Pinpoint the cell where the given text exists, returning its [x, y] midpoint coordinate. 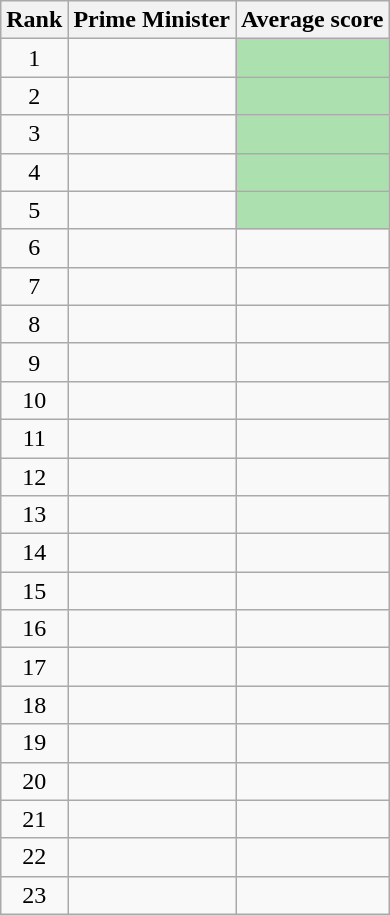
10 [34, 400]
12 [34, 477]
15 [34, 591]
9 [34, 362]
13 [34, 515]
17 [34, 667]
Prime Minister [152, 20]
22 [34, 857]
18 [34, 705]
4 [34, 172]
2 [34, 96]
5 [34, 210]
14 [34, 553]
21 [34, 819]
3 [34, 134]
16 [34, 629]
8 [34, 324]
Rank [34, 20]
23 [34, 895]
19 [34, 743]
11 [34, 438]
Average score [312, 20]
1 [34, 58]
6 [34, 248]
7 [34, 286]
20 [34, 781]
